Identify which cell holds the provided text, then report its [x, y] central coordinate. 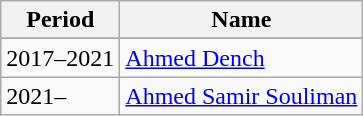
Name [242, 20]
Period [60, 20]
Ahmed Dench [242, 58]
2017–2021 [60, 58]
2021– [60, 96]
Ahmed Samir Souliman [242, 96]
